Pinpoint the cell where the given text exists, returning its [X, Y] midpoint coordinate. 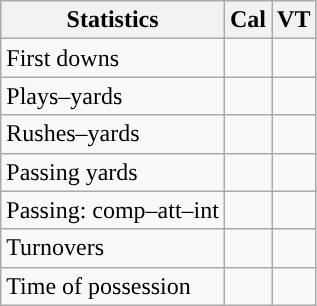
Time of possession [113, 286]
VT [294, 20]
Passing yards [113, 172]
First downs [113, 58]
Statistics [113, 20]
Passing: comp–att–int [113, 210]
Plays–yards [113, 96]
Turnovers [113, 248]
Cal [248, 20]
Rushes–yards [113, 134]
